Provide the (x, y) coordinate of the cell's center where the given text is located.  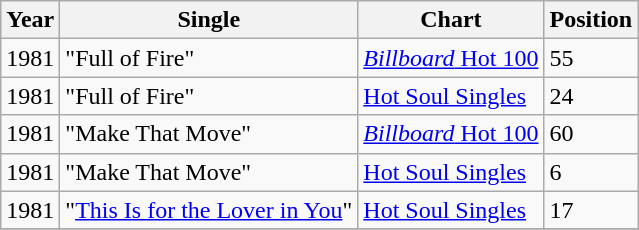
Year (30, 20)
60 (591, 134)
"This Is for the Lover in You" (209, 210)
24 (591, 96)
17 (591, 210)
Chart (451, 20)
Position (591, 20)
Single (209, 20)
6 (591, 172)
55 (591, 58)
